Scan for the cell matching the given text and deliver its [x, y] coordinate at center. 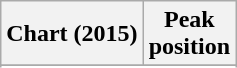
Chart (2015) [72, 34]
Peak position [189, 34]
